Output the [x, y] coordinate of the center of the cell containing the given text.  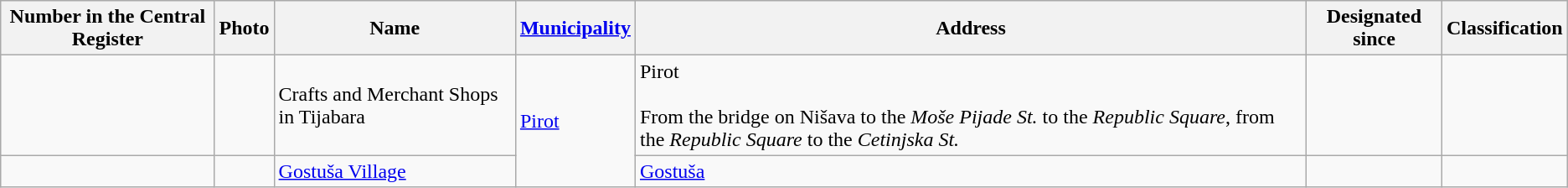
Pirot [575, 121]
Number in the Central Register [107, 29]
Gostuša [970, 171]
PirotFrom the bridge on Nišava to the Moše Pijade St. to the Republic Square, from the Republic Square to the Cetinjska St. [970, 106]
Address [970, 29]
Municipality [575, 29]
Gostuša Village [395, 171]
Designated since [1374, 29]
Photo [245, 29]
Classification [1504, 29]
Crafts and Merchant Shops in Tijabara [395, 106]
Name [395, 29]
